Pinpoint the cell where the given text exists, returning its (x, y) midpoint coordinate. 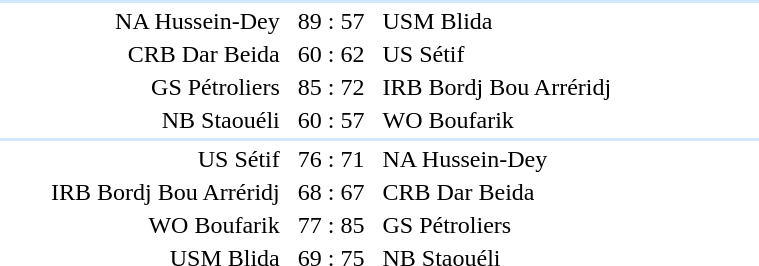
85 : 72 (331, 87)
77 : 85 (331, 225)
76 : 71 (331, 159)
60 : 57 (331, 120)
89 : 57 (331, 21)
NB Staouéli (140, 120)
68 : 67 (331, 192)
USM Blida (522, 21)
60 : 62 (331, 54)
